For the text-containing cell, return its midpoint in [x, y] coordinate format. 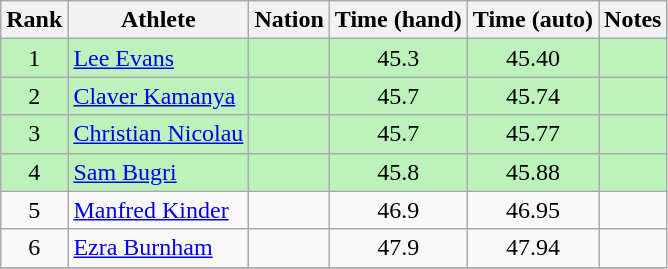
Rank [34, 20]
Manfred Kinder [158, 210]
Sam Bugri [158, 172]
6 [34, 248]
45.88 [532, 172]
46.9 [398, 210]
2 [34, 96]
Time (auto) [532, 20]
Notes [633, 20]
Time (hand) [398, 20]
45.40 [532, 58]
46.95 [532, 210]
45.3 [398, 58]
1 [34, 58]
45.74 [532, 96]
47.94 [532, 248]
Lee Evans [158, 58]
5 [34, 210]
Christian Nicolau [158, 134]
4 [34, 172]
45.8 [398, 172]
45.77 [532, 134]
3 [34, 134]
Ezra Burnham [158, 248]
47.9 [398, 248]
Claver Kamanya [158, 96]
Nation [289, 20]
Athlete [158, 20]
